Identify which cell holds the provided text, then report its [X, Y] central coordinate. 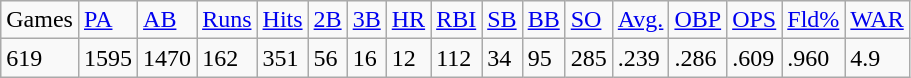
.609 [754, 58]
SB [502, 20]
162 [227, 58]
56 [328, 58]
95 [544, 58]
OPS [754, 20]
12 [408, 58]
351 [282, 58]
619 [40, 58]
16 [366, 58]
112 [456, 58]
.239 [640, 58]
.960 [814, 58]
.286 [698, 58]
RBI [456, 20]
PA [108, 20]
SO [588, 20]
AB [168, 20]
OBP [698, 20]
Fld% [814, 20]
HR [408, 20]
Hits [282, 20]
1470 [168, 58]
BB [544, 20]
2B [328, 20]
3B [366, 20]
Games [40, 20]
34 [502, 58]
285 [588, 58]
4.9 [877, 58]
WAR [877, 20]
Runs [227, 20]
1595 [108, 58]
Avg. [640, 20]
